Identify which cell holds the provided text, then report its (x, y) central coordinate. 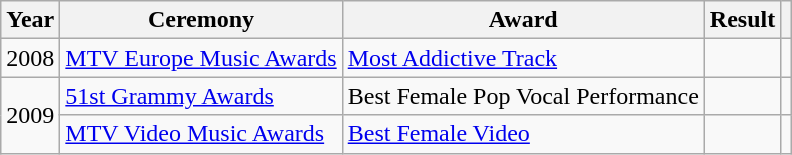
Best Female Pop Vocal Performance (523, 96)
Best Female Video (523, 134)
2009 (30, 115)
2008 (30, 58)
Ceremony (201, 20)
Most Addictive Track (523, 58)
MTV Video Music Awards (201, 134)
51st Grammy Awards (201, 96)
Year (30, 20)
MTV Europe Music Awards (201, 58)
Award (523, 20)
Result (742, 20)
